Determine the [X, Y] coordinate at the center of the cell enclosing the given text.  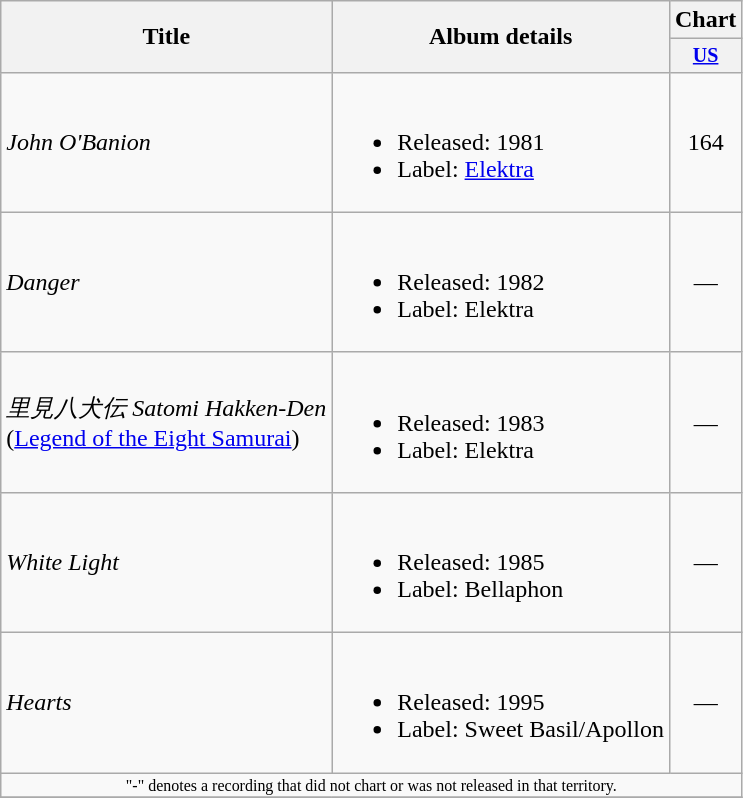
Chart [705, 20]
Released: 1983Label: Elektra [501, 422]
White Light [166, 562]
Hearts [166, 703]
Album details [501, 37]
164 [705, 142]
Released: 1981Label: Elektra [501, 142]
John O'Banion [166, 142]
"-" denotes a recording that did not chart or was not released in that territory. [372, 785]
US [705, 56]
Title [166, 37]
里見八犬伝 Satomi Hakken-Den(Legend of the Eight Samurai) [166, 422]
Danger [166, 282]
Released: 1995Label: Sweet Basil/Apollon [501, 703]
Released: 1985Label: Bellaphon [501, 562]
Released: 1982Label: Elektra [501, 282]
